From the cell containing the given text, extract its center point as [X, Y] coordinate. 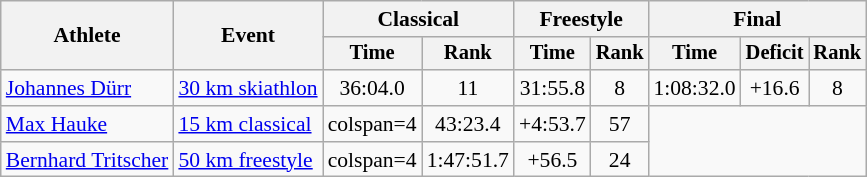
+4:53.7 [552, 124]
57 [620, 124]
Event [248, 36]
30 km skiathlon [248, 88]
Freestyle [581, 19]
15 km classical [248, 124]
Final [757, 19]
Max Hauke [88, 124]
colspan=4 [372, 124]
31:55.8 [552, 88]
Classical [418, 19]
Athlete [88, 36]
43:23.4 [468, 124]
+16.6 [775, 88]
36:04.0 [372, 88]
1:08:32.0 [694, 88]
Deficit [775, 54]
Johannes Dürr [88, 88]
11 [468, 88]
